Pinpoint the cell where the given text exists, returning its (X, Y) midpoint coordinate. 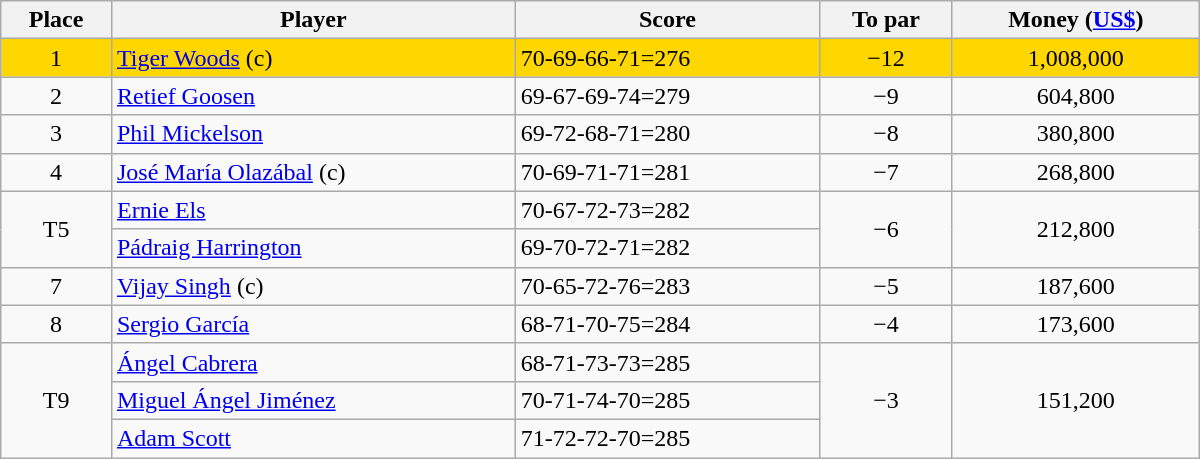
T5 (56, 229)
−6 (886, 229)
71-72-72-70=285 (667, 438)
212,800 (1076, 229)
70-69-71-71=281 (667, 172)
70-71-74-70=285 (667, 400)
−3 (886, 400)
−8 (886, 134)
7 (56, 286)
Miguel Ángel Jiménez (313, 400)
Vijay Singh (c) (313, 286)
Ernie Els (313, 210)
Sergio García (313, 324)
380,800 (1076, 134)
Phil Mickelson (313, 134)
69-70-72-71=282 (667, 248)
Adam Scott (313, 438)
Money (US$) (1076, 20)
Retief Goosen (313, 96)
−4 (886, 324)
8 (56, 324)
187,600 (1076, 286)
604,800 (1076, 96)
Pádraig Harrington (313, 248)
70-67-72-73=282 (667, 210)
70-65-72-76=283 (667, 286)
Tiger Woods (c) (313, 58)
−12 (886, 58)
Place (56, 20)
−7 (886, 172)
1 (56, 58)
68-71-73-73=285 (667, 362)
70-69-66-71=276 (667, 58)
T9 (56, 400)
José María Olazábal (c) (313, 172)
To par (886, 20)
68-71-70-75=284 (667, 324)
Ángel Cabrera (313, 362)
268,800 (1076, 172)
3 (56, 134)
1,008,000 (1076, 58)
4 (56, 172)
173,600 (1076, 324)
−5 (886, 286)
151,200 (1076, 400)
Player (313, 20)
69-67-69-74=279 (667, 96)
Score (667, 20)
−9 (886, 96)
69-72-68-71=280 (667, 134)
2 (56, 96)
